Determine the [x, y] coordinate at the center of the cell enclosing the given text.  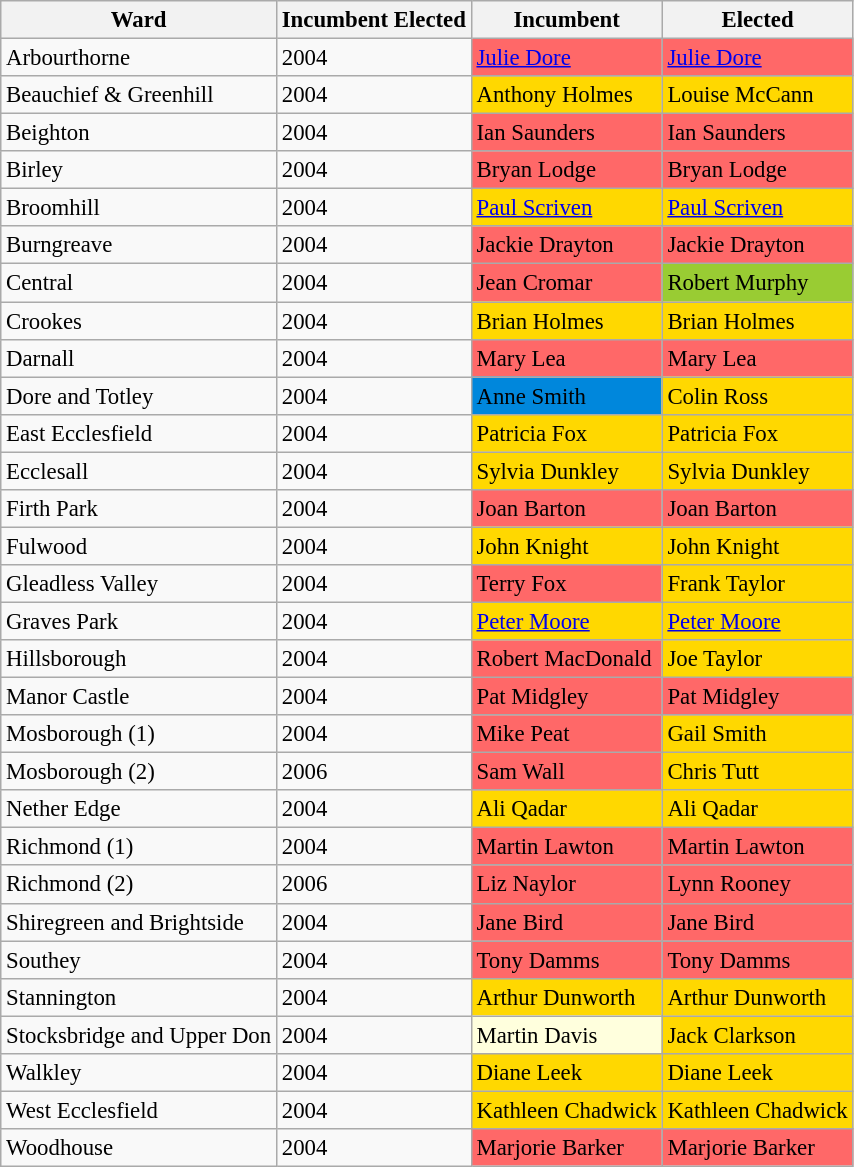
Beauchief & Greenhill [139, 95]
Shiregreen and Brightside [139, 922]
Mosborough (1) [139, 734]
Joe Taylor [758, 659]
Firth Park [139, 509]
Chris Tutt [758, 772]
Manor Castle [139, 697]
Dore and Totley [139, 396]
Liz Naylor [566, 885]
Ecclesall [139, 471]
Frank Taylor [758, 584]
Burngreave [139, 245]
Jack Clarkson [758, 1035]
Walkley [139, 1073]
Ward [139, 20]
Martin Davis [566, 1035]
Robert MacDonald [566, 659]
Crookes [139, 321]
Sam Wall [566, 772]
Richmond (1) [139, 847]
Incumbent Elected [374, 20]
Broomhill [139, 208]
Southey [139, 960]
Woodhouse [139, 1148]
Lynn Rooney [758, 885]
Nether Edge [139, 809]
Anne Smith [566, 396]
Louise McCann [758, 95]
Colin Ross [758, 396]
Gleadless Valley [139, 584]
Robert Murphy [758, 283]
Fulwood [139, 546]
Graves Park [139, 621]
Mosborough (2) [139, 772]
Anthony Holmes [566, 95]
Beighton [139, 133]
Hillsborough [139, 659]
Central [139, 283]
Arbourthorne [139, 58]
West Ecclesfield [139, 1110]
Richmond (2) [139, 885]
Gail Smith [758, 734]
Birley [139, 170]
Darnall [139, 358]
Incumbent [566, 20]
Jean Cromar [566, 283]
Stannington [139, 997]
Mike Peat [566, 734]
Terry Fox [566, 584]
Stocksbridge and Upper Don [139, 1035]
Elected [758, 20]
East Ecclesfield [139, 433]
